Capture the cell that displays the provided text and extract its (x, y) central coordinate. 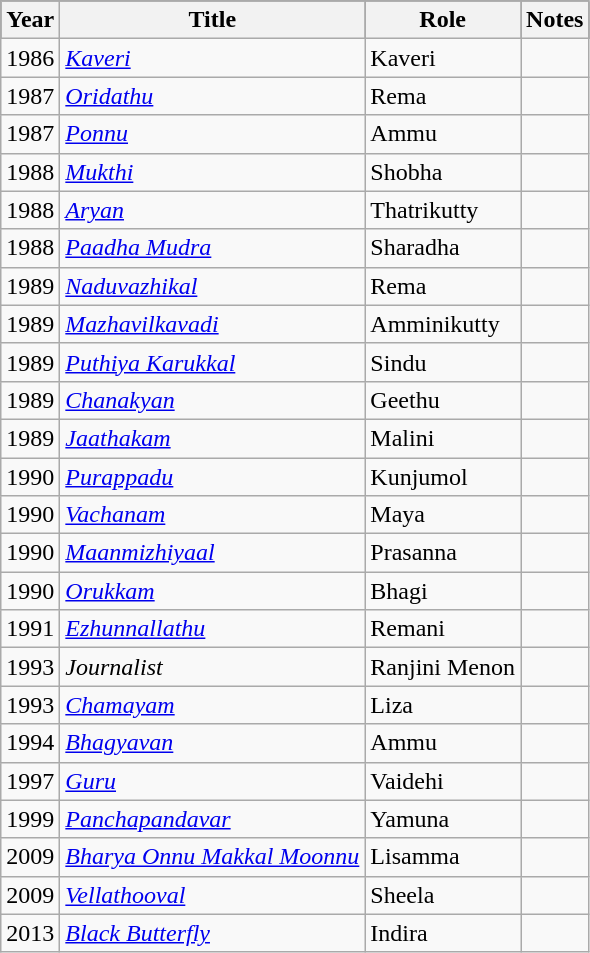
Panchapandavar (212, 819)
Aryan (212, 210)
Chamayam (212, 705)
Amminikutty (443, 324)
Malini (443, 438)
Role (443, 20)
Yamuna (443, 819)
Mazhavilkavadi (212, 324)
Year (30, 20)
Paadha Mudra (212, 248)
Shobha (443, 172)
1999 (30, 819)
Jaathakam (212, 438)
Liza (443, 705)
Vaidehi (443, 781)
Vachanam (212, 515)
Ponnu (212, 134)
Notes (555, 20)
1994 (30, 743)
Kunjumol (443, 477)
Maanmizhiyaal (212, 553)
1986 (30, 58)
1991 (30, 629)
Bhagi (443, 591)
1997 (30, 781)
Oridathu (212, 96)
Bharya Onnu Makkal Moonnu (212, 857)
Title (212, 20)
Naduvazhikal (212, 286)
Orukkam (212, 591)
Sindu (443, 362)
Mukthi (212, 172)
Ranjini Menon (443, 667)
Bhagyavan (212, 743)
Puthiya Karukkal (212, 362)
Maya (443, 515)
Sharadha (443, 248)
Journalist (212, 667)
Lisamma (443, 857)
Vellathooval (212, 895)
Purappadu (212, 477)
Thatrikutty (443, 210)
Chanakyan (212, 400)
Indira (443, 933)
2013 (30, 933)
Black Butterfly (212, 933)
Prasanna (443, 553)
Ezhunnallathu (212, 629)
Sheela (443, 895)
Geethu (443, 400)
Remani (443, 629)
Guru (212, 781)
